Capture the cell that displays the provided text and extract its [x, y] central coordinate. 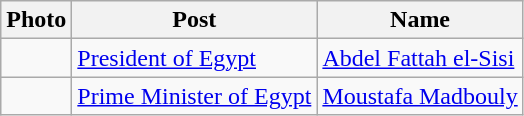
Prime Minister of Egypt [194, 96]
Photo [36, 20]
Moustafa Madbouly [420, 96]
President of Egypt [194, 58]
Abdel Fattah el-Sisi [420, 58]
Post [194, 20]
Name [420, 20]
